Output the (x, y) coordinate of the center of the cell containing the given text.  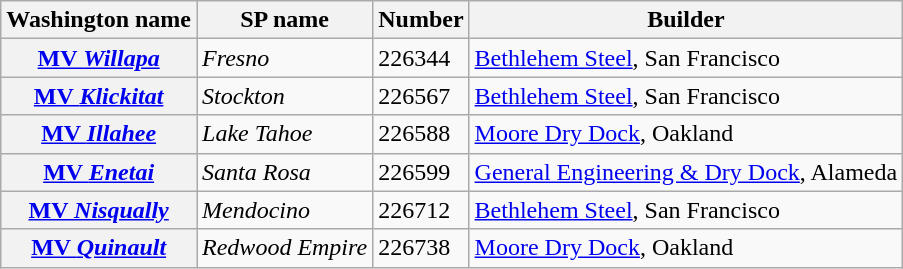
226712 (421, 210)
Washington name (99, 20)
226588 (421, 134)
Builder (686, 20)
Mendocino (285, 210)
Stockton (285, 96)
Santa Rosa (285, 172)
226599 (421, 172)
Redwood Empire (285, 248)
MV Klickitat (99, 96)
MV Enetai (99, 172)
General Engineering & Dry Dock, Alameda (686, 172)
226567 (421, 96)
MV Nisqually (99, 210)
226738 (421, 248)
MV Quinault (99, 248)
MV Willapa (99, 58)
Number (421, 20)
SP name (285, 20)
226344 (421, 58)
Lake Tahoe (285, 134)
Fresno (285, 58)
MV Illahee (99, 134)
